Determine the [X, Y] coordinate at the center of the cell enclosing the given text.  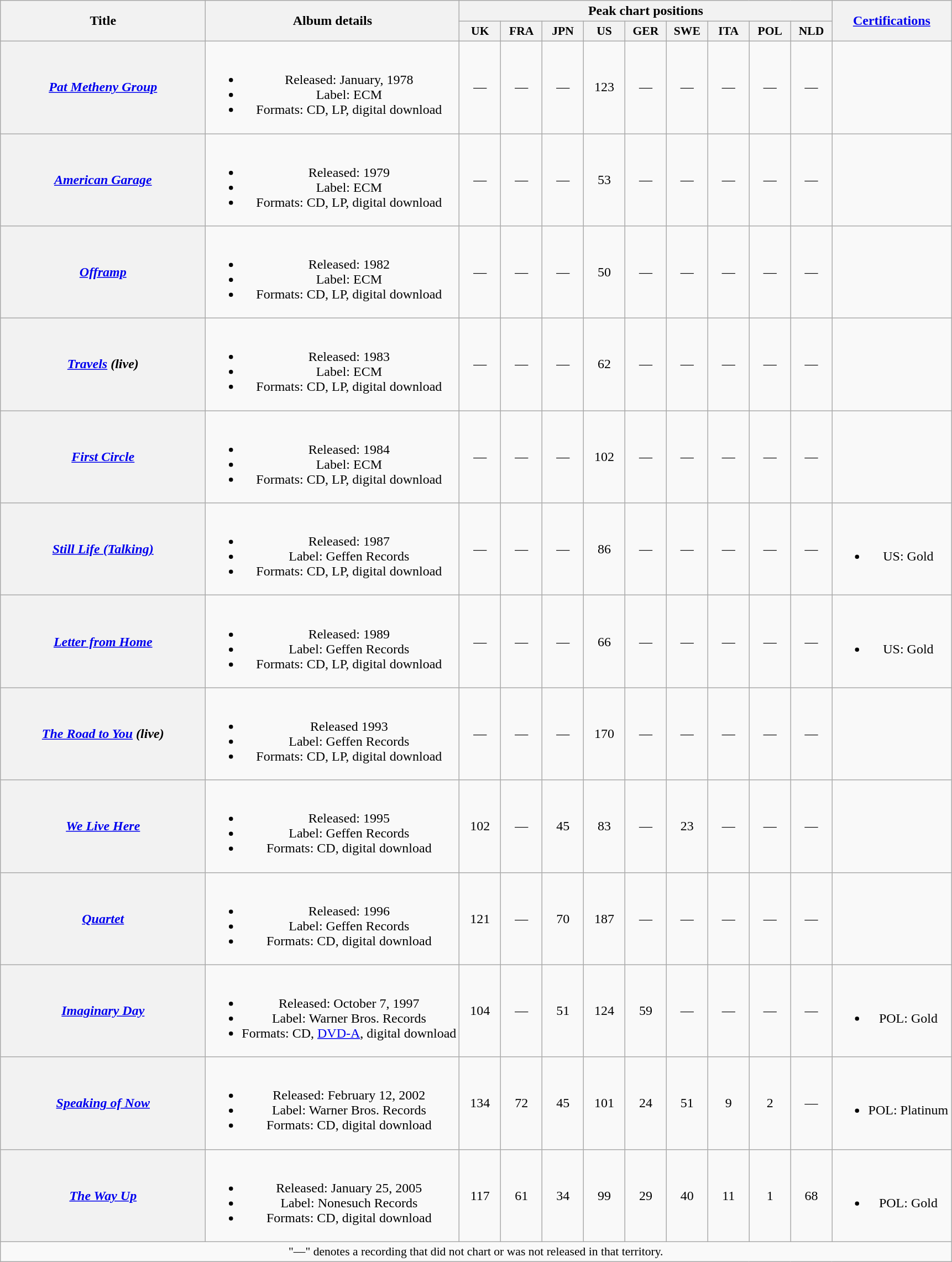
66 [605, 641]
Still Life (Talking) [103, 549]
The Road to You (live) [103, 734]
JPN [563, 32]
GER [646, 32]
Released: 1982Label: ECMFormats: CD, LP, digital download [333, 272]
Released: 1979Label: ECMFormats: CD, LP, digital download [333, 180]
"—" denotes a recording that did not chart or was not released in that territory. [476, 1251]
68 [812, 1195]
124 [605, 1010]
53 [605, 180]
117 [480, 1195]
123 [605, 87]
UK [480, 32]
Released: October 7, 1997Label: Warner Bros. RecordsFormats: CD, DVD-A, digital download [333, 1010]
ITA [729, 32]
61 [522, 1195]
Title [103, 21]
Released: January 25, 2005Label: Nonesuch RecordsFormats: CD, digital download [333, 1195]
US [605, 32]
Letter from Home [103, 641]
Released: 1996Label: Geffen RecordsFormats: CD, digital download [333, 919]
Quartet [103, 919]
134 [480, 1103]
Travels (live) [103, 365]
Imaginary Day [103, 1010]
59 [646, 1010]
86 [605, 549]
Album details [333, 21]
Released: 1989Label: Geffen RecordsFormats: CD, LP, digital download [333, 641]
72 [522, 1103]
9 [729, 1103]
FRA [522, 32]
40 [687, 1195]
Released: 1995Label: Geffen RecordsFormats: CD, digital download [333, 826]
Certifications [892, 21]
2 [770, 1103]
62 [605, 365]
Released: February 12, 2002Label: Warner Bros. RecordsFormats: CD, digital download [333, 1103]
Offramp [103, 272]
101 [605, 1103]
99 [605, 1195]
We Live Here [103, 826]
Released: 1984Label: ECMFormats: CD, LP, digital download [333, 457]
83 [605, 826]
Released: 1983Label: ECMFormats: CD, LP, digital download [333, 365]
Released: 1987Label: Geffen RecordsFormats: CD, LP, digital download [333, 549]
121 [480, 919]
The Way Up [103, 1195]
50 [605, 272]
170 [605, 734]
Released: January, 1978Label: ECMFormats: CD, LP, digital download [333, 87]
Peak chart positions [646, 11]
23 [687, 826]
Pat Metheny Group [103, 87]
29 [646, 1195]
70 [563, 919]
American Garage [103, 180]
Released 1993Label: Geffen RecordsFormats: CD, LP, digital download [333, 734]
24 [646, 1103]
SWE [687, 32]
11 [729, 1195]
POL: Platinum [892, 1103]
Speaking of Now [103, 1103]
1 [770, 1195]
First Circle [103, 457]
NLD [812, 32]
34 [563, 1195]
187 [605, 919]
104 [480, 1010]
POL [770, 32]
